Capture the cell that displays the provided text and extract its [X, Y] central coordinate. 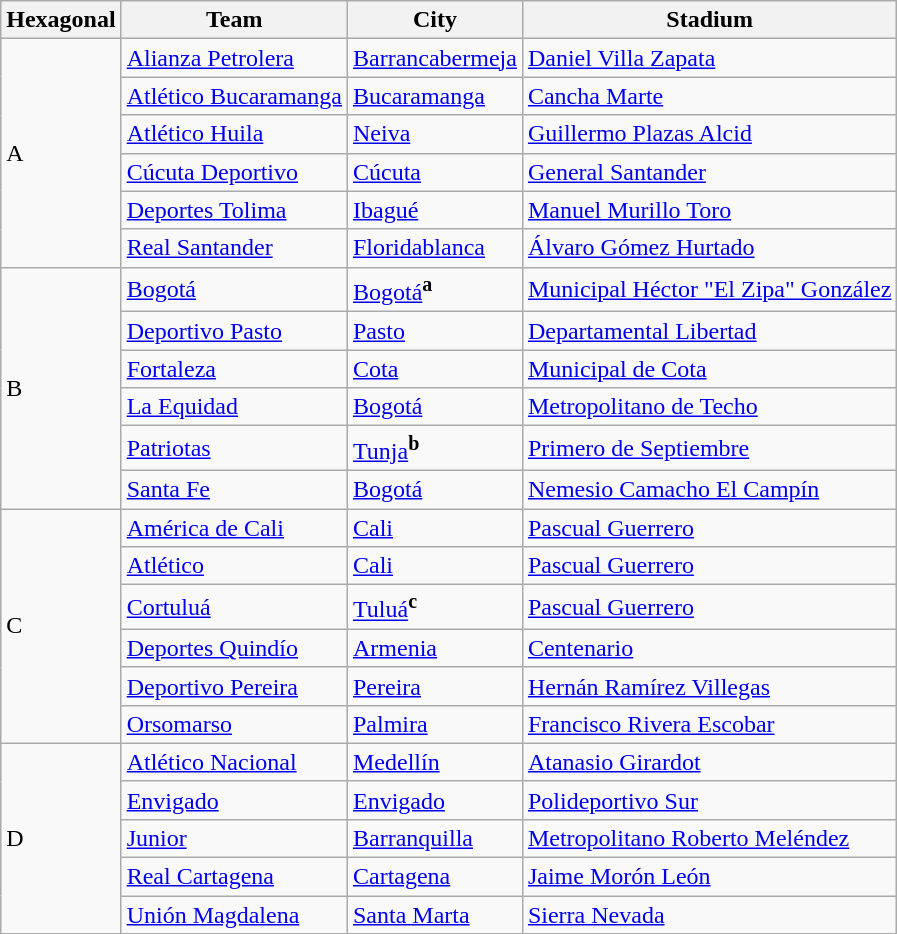
Cota [434, 369]
América de Cali [234, 528]
Nemesio Camacho El Campín [710, 489]
B [61, 388]
Cúcuta Deportivo [234, 172]
Atlético [234, 566]
Barranquilla [434, 839]
General Santander [710, 172]
Pasto [434, 331]
Tuluác [434, 608]
Atanasio Girardot [710, 762]
Neiva [434, 134]
Atlético Nacional [234, 762]
Tunjab [434, 448]
Centenario [710, 648]
Polideportivo Sur [710, 800]
C [61, 626]
Bucaramanga [434, 96]
Junior [234, 839]
Team [234, 20]
Hernán Ramírez Villegas [710, 686]
Stadium [710, 20]
Orsomarso [234, 724]
Pereira [434, 686]
Atlético Bucaramanga [234, 96]
Deportes Tolima [234, 210]
Cancha Marte [710, 96]
Unión Magdalena [234, 915]
Manuel Murillo Toro [710, 210]
A [61, 153]
Metropolitano de Techo [710, 407]
Cortuluá [234, 608]
Santa Marta [434, 915]
Medellín [434, 762]
Barrancabermeja [434, 58]
Ibagué [434, 210]
Municipal de Cota [710, 369]
Real Santander [234, 248]
Departamental Libertad [710, 331]
Patriotas [234, 448]
Bogotáa [434, 290]
Real Cartagena [234, 877]
Atlético Huila [234, 134]
D [61, 838]
Jaime Morón León [710, 877]
Palmira [434, 724]
Santa Fe [234, 489]
Primero de Septiembre [710, 448]
Metropolitano Roberto Meléndez [710, 839]
Deportes Quindío [234, 648]
Guillermo Plazas Alcid [710, 134]
Hexagonal [61, 20]
Fortaleza [234, 369]
Municipal Héctor "El Zipa" González [710, 290]
City [434, 20]
Cúcuta [434, 172]
Deportivo Pasto [234, 331]
Álvaro Gómez Hurtado [710, 248]
Alianza Petrolera [234, 58]
La Equidad [234, 407]
Francisco Rivera Escobar [710, 724]
Daniel Villa Zapata [710, 58]
Armenia [434, 648]
Cartagena [434, 877]
Deportivo Pereira [234, 686]
Floridablanca [434, 248]
Sierra Nevada [710, 915]
